Provide the (X, Y) coordinate of the cell's center where the given text is located.  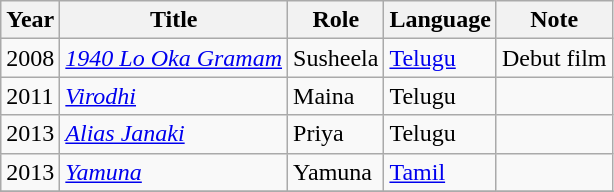
2011 (30, 96)
Priya (336, 134)
Note (554, 20)
Virodhi (174, 96)
Alias Janaki (174, 134)
Year (30, 20)
Susheela (336, 58)
1940 Lo Oka Gramam (174, 58)
Tamil (440, 172)
Debut film (554, 58)
2008 (30, 58)
Language (440, 20)
Role (336, 20)
Maina (336, 96)
Title (174, 20)
